Extract the [x, y] coordinate from the center of the cell holding the provided text.  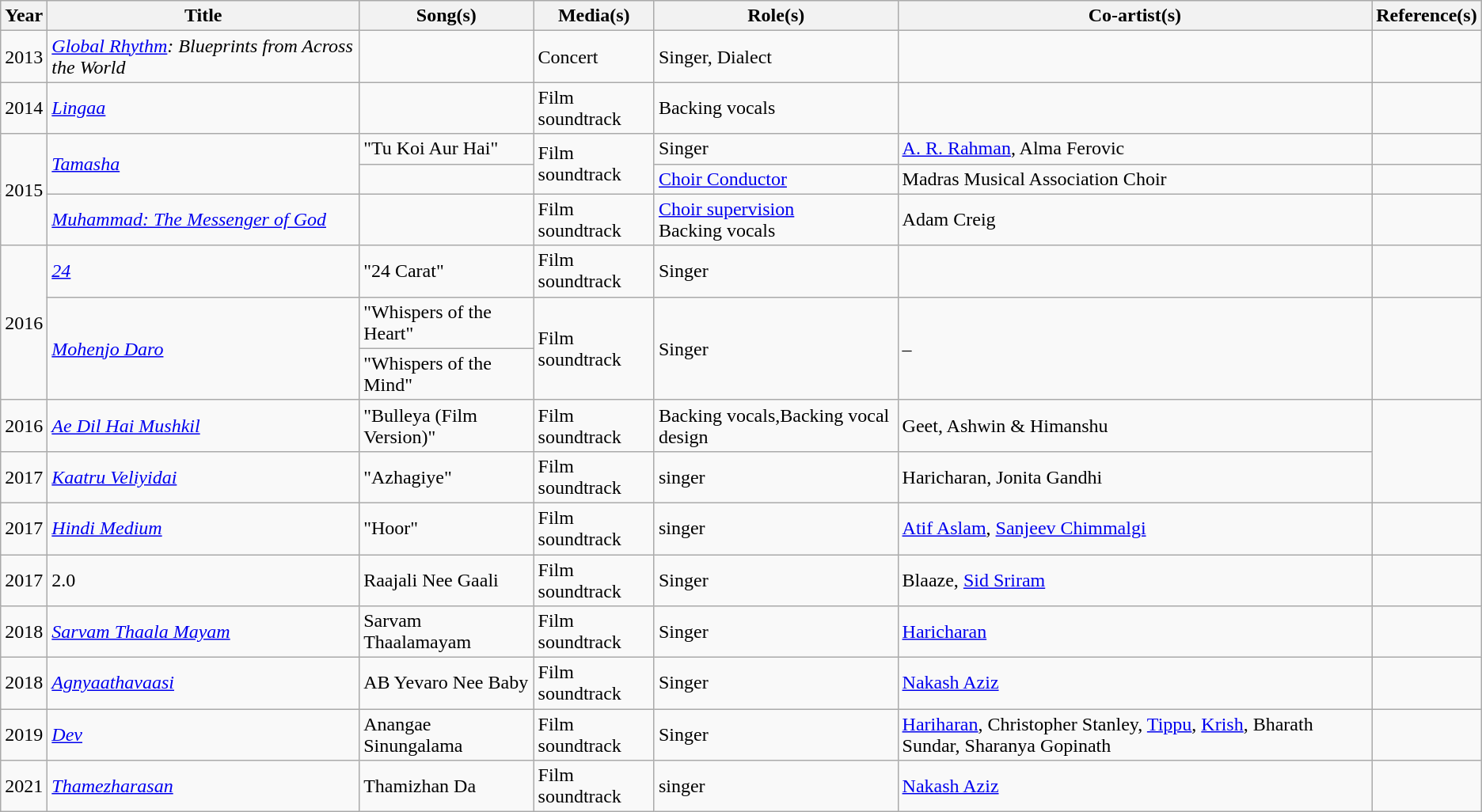
"Azhagiye" [446, 476]
Thamizhan Da [446, 787]
Choir Conductor [776, 179]
Hariharan, Christopher Stanley, Tippu, Krish, Bharath Sundar, Sharanya Gopinath [1135, 734]
Sarvam Thaalamayam [446, 632]
Adam Creig [1135, 220]
Atif Aslam, Sanjeev Chimmalgi [1135, 529]
"Bulleya (Film Version)" [446, 426]
Backing vocals [776, 108]
– [1135, 348]
Choir supervisionBacking vocals [776, 220]
Tamasha [203, 164]
"Whispers of the Mind" [446, 374]
Madras Musical Association Choir [1135, 179]
Raajali Nee Gaali [446, 579]
Reference(s) [1427, 16]
Song(s) [446, 16]
2015 [24, 190]
Anangae Sinungalama [446, 734]
Dev [203, 734]
A. R. Rahman, Alma Ferovic [1135, 149]
Lingaa [203, 108]
Muhammad: The Messenger of God [203, 220]
Singer, Dialect [776, 57]
Title [203, 16]
Backing vocals,Backing vocal design [776, 426]
2014 [24, 108]
Geet, Ashwin & Himanshu [1135, 426]
2021 [24, 787]
2019 [24, 734]
Blaaze, Sid Sriram [1135, 579]
Media(s) [594, 16]
Agnyaathavaasi [203, 684]
Thamezharasan [203, 787]
Sarvam Thaala Mayam [203, 632]
Haricharan [1135, 632]
Year [24, 16]
Role(s) [776, 16]
Co-artist(s) [1135, 16]
Hindi Medium [203, 529]
2.0 [203, 579]
Mohenjo Daro [203, 348]
"Hoor" [446, 529]
"24 Carat" [446, 271]
"Whispers of the Heart" [446, 323]
24 [203, 271]
Ae Dil Hai Mushkil [203, 426]
Haricharan, Jonita Gandhi [1135, 476]
Kaatru Veliyidai [203, 476]
"Tu Koi Aur Hai" [446, 149]
2013 [24, 57]
AB Yevaro Nee Baby [446, 684]
Global Rhythm: Blueprints from Across the World [203, 57]
Concert [594, 57]
